Return (X, Y) of the center of cell containing provided text 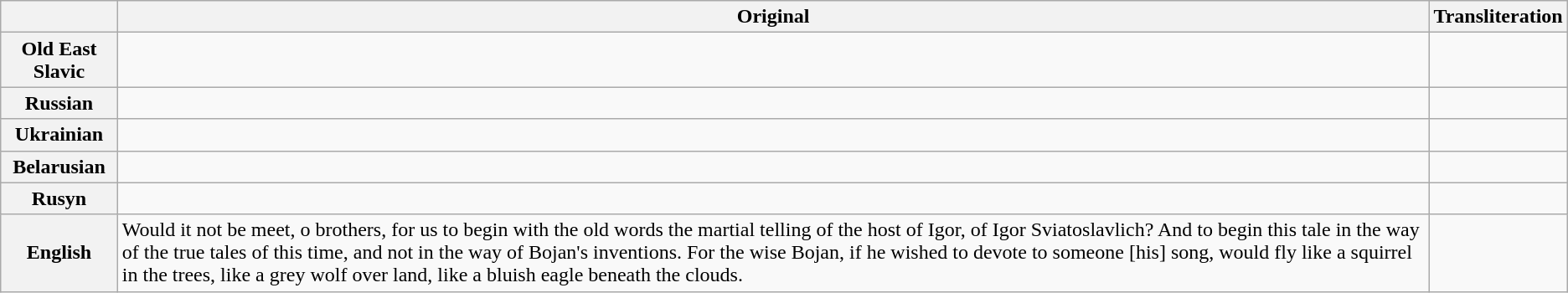
Transliteration (1498, 17)
Rusyn (59, 198)
Original (773, 17)
Ukrainian (59, 135)
Belarusian (59, 167)
Old East Slavic (59, 60)
Russian (59, 103)
English (59, 253)
